Return (x, y) of the center of cell containing provided text 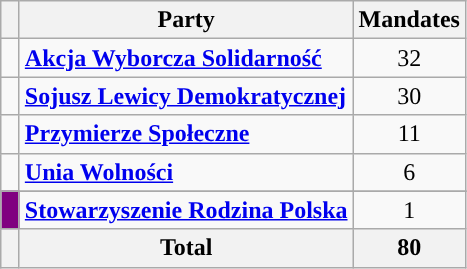
30 (409, 96)
6 (409, 172)
Akcja Wyborcza Solidarność (186, 58)
Przymierze Społeczne (186, 134)
Mandates (409, 20)
Sojusz Lewicy Demokratycznej (186, 96)
1 (409, 210)
80 (409, 248)
Stowarzyszenie Rodzina Polska (186, 210)
Total (186, 248)
Unia Wolności (186, 172)
11 (409, 134)
Party (186, 20)
32 (409, 58)
